From the cell containing the given text, extract its center point as [x, y] coordinate. 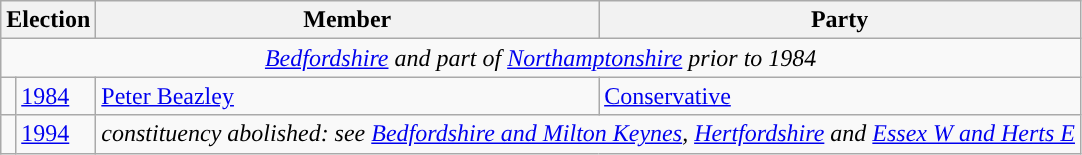
Election [48, 20]
1994 [56, 134]
Conservative [840, 96]
1984 [56, 96]
Peter Beazley [348, 96]
Party [840, 20]
Member [348, 20]
constituency abolished: see Bedfordshire and Milton Keynes, Hertfordshire and Essex W and Herts E [588, 134]
Bedfordshire and part of Northamptonshire prior to 1984 [541, 58]
